Return [X, Y] of the center of cell containing provided text 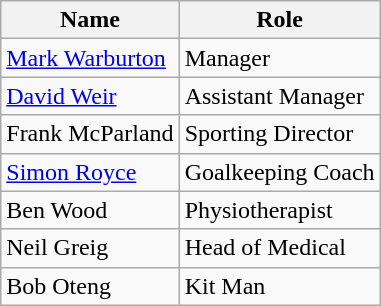
Manager [280, 58]
Neil Greig [90, 248]
Mark Warburton [90, 58]
Role [280, 20]
Physiotherapist [280, 210]
Simon Royce [90, 172]
Assistant Manager [280, 96]
Bob Oteng [90, 286]
Kit Man [280, 286]
David Weir [90, 96]
Ben Wood [90, 210]
Head of Medical [280, 248]
Name [90, 20]
Goalkeeping Coach [280, 172]
Frank McParland [90, 134]
Sporting Director [280, 134]
